Output the (X, Y) coordinate of the center of the cell containing the given text.  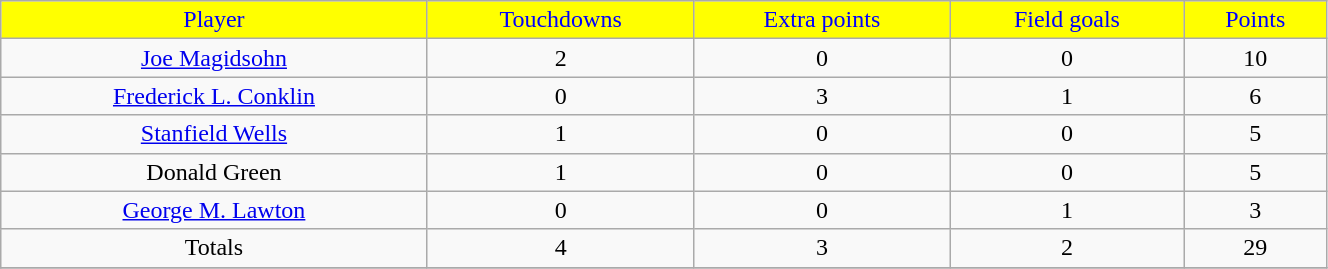
Donald Green (214, 172)
10 (1255, 58)
29 (1255, 248)
Joe Magidsohn (214, 58)
Player (214, 20)
Stanfield Wells (214, 134)
Totals (214, 248)
4 (560, 248)
George M. Lawton (214, 210)
Touchdowns (560, 20)
Frederick L. Conklin (214, 96)
6 (1255, 96)
Field goals (1067, 20)
Points (1255, 20)
Extra points (822, 20)
